Capture the cell that displays the provided text and extract its (X, Y) central coordinate. 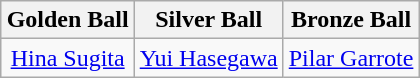
Golden Ball (68, 20)
Bronze Ball (351, 20)
Pilar Garrote (351, 58)
Yui Hasegawa (208, 58)
Hina Sugita (68, 58)
Silver Ball (208, 20)
